Output the (x, y) coordinate of the center of the cell containing the given text.  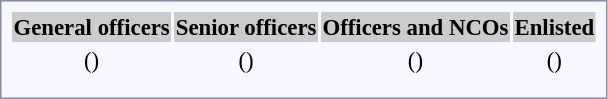
General officers (92, 27)
Enlisted (554, 27)
Officers and NCOs (416, 27)
Senior officers (246, 27)
